For the text-containing cell, return its midpoint in (x, y) coordinate format. 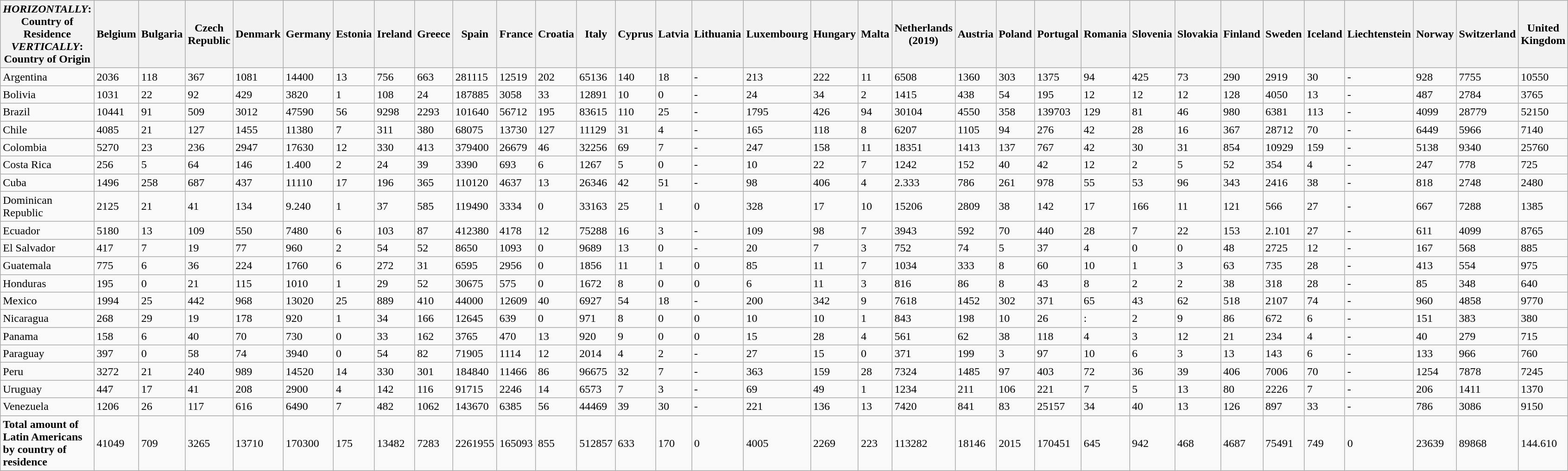
980 (1242, 112)
2725 (1284, 248)
56712 (516, 112)
9150 (1543, 407)
75288 (596, 230)
2125 (116, 207)
1411 (1487, 389)
Bulgaria (162, 34)
6490 (308, 407)
144.610 (1543, 443)
58 (209, 354)
2416 (1284, 182)
318 (1284, 283)
2947 (258, 147)
363 (777, 371)
5180 (116, 230)
44469 (596, 407)
23 (162, 147)
518 (1242, 301)
268 (116, 319)
65 (1105, 301)
101640 (474, 112)
1672 (596, 283)
Latvia (674, 34)
276 (1058, 130)
760 (1543, 354)
639 (516, 319)
196 (395, 182)
2261955 (474, 443)
7006 (1284, 371)
7755 (1487, 77)
328 (777, 207)
3058 (516, 94)
30104 (923, 112)
55 (1105, 182)
9.240 (308, 207)
United Kingdom (1543, 34)
281115 (474, 77)
Brazil (47, 112)
15206 (923, 207)
75491 (1284, 443)
5270 (116, 147)
2226 (1284, 389)
1413 (975, 147)
10441 (116, 112)
6595 (474, 265)
2.333 (923, 182)
818 (1435, 182)
81 (1152, 112)
Paraguay (47, 354)
187885 (474, 94)
121 (1242, 207)
96675 (596, 371)
2293 (434, 112)
3390 (474, 165)
170300 (308, 443)
Italy (596, 34)
2.101 (1284, 230)
25157 (1058, 407)
Slovakia (1197, 34)
7420 (923, 407)
968 (258, 301)
Portugal (1058, 34)
735 (1284, 265)
2107 (1284, 301)
Czech Republic (209, 34)
4085 (116, 130)
117 (209, 407)
198 (975, 319)
1242 (923, 165)
1455 (258, 130)
611 (1435, 230)
3012 (258, 112)
Ecuador (47, 230)
640 (1543, 283)
Mexico (47, 301)
52150 (1543, 112)
6381 (1284, 112)
440 (1058, 230)
143670 (474, 407)
1034 (923, 265)
438 (975, 94)
Spain (474, 34)
223 (875, 443)
778 (1487, 165)
2036 (116, 77)
224 (258, 265)
3265 (209, 443)
568 (1487, 248)
Dominican Republic (47, 207)
236 (209, 147)
Iceland (1324, 34)
71905 (474, 354)
113282 (923, 443)
60 (1058, 265)
Hungary (834, 34)
426 (834, 112)
752 (923, 248)
442 (209, 301)
7324 (923, 371)
13482 (395, 443)
18146 (975, 443)
2784 (1487, 94)
843 (923, 319)
82 (434, 354)
France (516, 34)
Colombia (47, 147)
889 (395, 301)
425 (1152, 77)
5966 (1487, 130)
756 (395, 77)
7140 (1543, 130)
208 (258, 389)
199 (975, 354)
333 (975, 265)
1234 (923, 389)
167 (1435, 248)
3086 (1487, 407)
Poland (1016, 34)
83615 (596, 112)
12519 (516, 77)
575 (516, 283)
137 (1016, 147)
2919 (1284, 77)
184840 (474, 371)
303 (1016, 77)
Cuba (47, 182)
80 (1242, 389)
12891 (596, 94)
Panama (47, 336)
3943 (923, 230)
Argentina (47, 77)
89868 (1487, 443)
1254 (1435, 371)
1105 (975, 130)
709 (162, 443)
1452 (975, 301)
202 (556, 77)
9770 (1543, 301)
978 (1058, 182)
136 (834, 407)
32 (636, 371)
41049 (116, 443)
2480 (1543, 182)
Honduras (47, 283)
1093 (516, 248)
14520 (308, 371)
49 (834, 389)
4178 (516, 230)
4858 (1487, 301)
28779 (1487, 112)
139703 (1058, 112)
301 (434, 371)
151 (1435, 319)
383 (1487, 319)
Netherlands (2019) (923, 34)
14400 (308, 77)
152 (975, 165)
512857 (596, 443)
1360 (975, 77)
13730 (516, 130)
12645 (474, 319)
8650 (474, 248)
1062 (434, 407)
63 (1242, 265)
28712 (1284, 130)
91715 (474, 389)
1485 (975, 371)
113 (1324, 112)
Uruguay (47, 389)
354 (1284, 165)
554 (1487, 265)
Chile (47, 130)
11129 (596, 130)
7878 (1487, 371)
7245 (1543, 371)
47590 (308, 112)
110120 (474, 182)
342 (834, 301)
11380 (308, 130)
4637 (516, 182)
1496 (116, 182)
Austria (975, 34)
92 (209, 94)
437 (258, 182)
4050 (1284, 94)
897 (1284, 407)
365 (434, 182)
1856 (596, 265)
Finland (1242, 34)
4687 (1242, 443)
672 (1284, 319)
10929 (1284, 147)
240 (209, 371)
1994 (116, 301)
311 (395, 130)
25760 (1543, 147)
343 (1242, 182)
Venezuela (47, 407)
256 (116, 165)
165 (777, 130)
170 (674, 443)
410 (434, 301)
258 (162, 182)
72 (1105, 371)
53 (1152, 182)
1031 (116, 94)
44000 (474, 301)
222 (834, 77)
348 (1487, 283)
429 (258, 94)
Bolivia (47, 94)
133 (1435, 354)
272 (395, 265)
767 (1058, 147)
279 (1487, 336)
178 (258, 319)
1.400 (308, 165)
693 (516, 165)
Belgium (116, 34)
108 (395, 94)
989 (258, 371)
128 (1242, 94)
Norway (1435, 34)
206 (1435, 389)
10550 (1543, 77)
633 (636, 443)
585 (434, 207)
468 (1197, 443)
Malta (875, 34)
119490 (474, 207)
200 (777, 301)
13710 (258, 443)
2269 (834, 443)
855 (556, 443)
126 (1242, 407)
687 (209, 182)
Peru (47, 371)
Switzerland (1487, 34)
592 (975, 230)
1760 (308, 265)
482 (395, 407)
Guatemala (47, 265)
509 (209, 112)
749 (1324, 443)
358 (1016, 112)
2015 (1016, 443)
64 (209, 165)
616 (258, 407)
1795 (777, 112)
4005 (777, 443)
65136 (596, 77)
48 (1242, 248)
971 (596, 319)
1370 (1543, 389)
1081 (258, 77)
Estonia (354, 34)
Sweden (1284, 34)
6508 (923, 77)
2956 (516, 265)
3820 (308, 94)
816 (923, 283)
1114 (516, 354)
: (1105, 319)
Luxembourg (777, 34)
3334 (516, 207)
1010 (308, 283)
Ireland (395, 34)
447 (116, 389)
942 (1152, 443)
Costa Rica (47, 165)
77 (258, 248)
412380 (474, 230)
550 (258, 230)
HORIZONTALLY: Country of Residence VERTICALLY: Country of Origin (47, 34)
3272 (116, 371)
26679 (516, 147)
417 (116, 248)
8765 (1543, 230)
2748 (1487, 182)
13020 (308, 301)
143 (1284, 354)
213 (777, 77)
175 (354, 443)
302 (1016, 301)
6385 (516, 407)
20 (777, 248)
Greece (434, 34)
Denmark (258, 34)
928 (1435, 77)
18351 (923, 147)
140 (636, 77)
211 (975, 389)
Romania (1105, 34)
1385 (1543, 207)
103 (395, 230)
17630 (308, 147)
Slovenia (1152, 34)
2014 (596, 354)
Cyprus (636, 34)
6573 (596, 389)
5138 (1435, 147)
83 (1016, 407)
Lithuania (718, 34)
854 (1242, 147)
715 (1543, 336)
170451 (1058, 443)
68075 (474, 130)
116 (434, 389)
115 (258, 283)
7283 (434, 443)
51 (674, 182)
12609 (516, 301)
1415 (923, 94)
153 (1242, 230)
165093 (516, 443)
23639 (1435, 443)
6927 (596, 301)
975 (1543, 265)
4550 (975, 112)
397 (116, 354)
110 (636, 112)
9340 (1487, 147)
561 (923, 336)
885 (1543, 248)
Nicaragua (47, 319)
2246 (516, 389)
663 (434, 77)
2809 (975, 207)
6449 (1435, 130)
73 (1197, 77)
1267 (596, 165)
87 (434, 230)
7618 (923, 301)
Croatia (556, 34)
Total amount of Latin Americans by country of residence (47, 443)
7480 (308, 230)
470 (516, 336)
96 (1197, 182)
26346 (596, 182)
2900 (308, 389)
379400 (474, 147)
1206 (116, 407)
3940 (308, 354)
725 (1543, 165)
730 (308, 336)
30675 (474, 283)
775 (116, 265)
33163 (596, 207)
966 (1487, 354)
91 (162, 112)
9298 (395, 112)
841 (975, 407)
129 (1105, 112)
9689 (596, 248)
134 (258, 207)
11466 (516, 371)
1375 (1058, 77)
146 (258, 165)
Liechtenstein (1379, 34)
261 (1016, 182)
403 (1058, 371)
11110 (308, 182)
6207 (923, 130)
487 (1435, 94)
645 (1105, 443)
32256 (596, 147)
290 (1242, 77)
162 (434, 336)
Germany (308, 34)
El Salvador (47, 248)
667 (1435, 207)
566 (1284, 207)
234 (1284, 336)
7288 (1487, 207)
106 (1016, 389)
